Detect which cell encompasses the target text, then output its [X, Y] center coordinate. 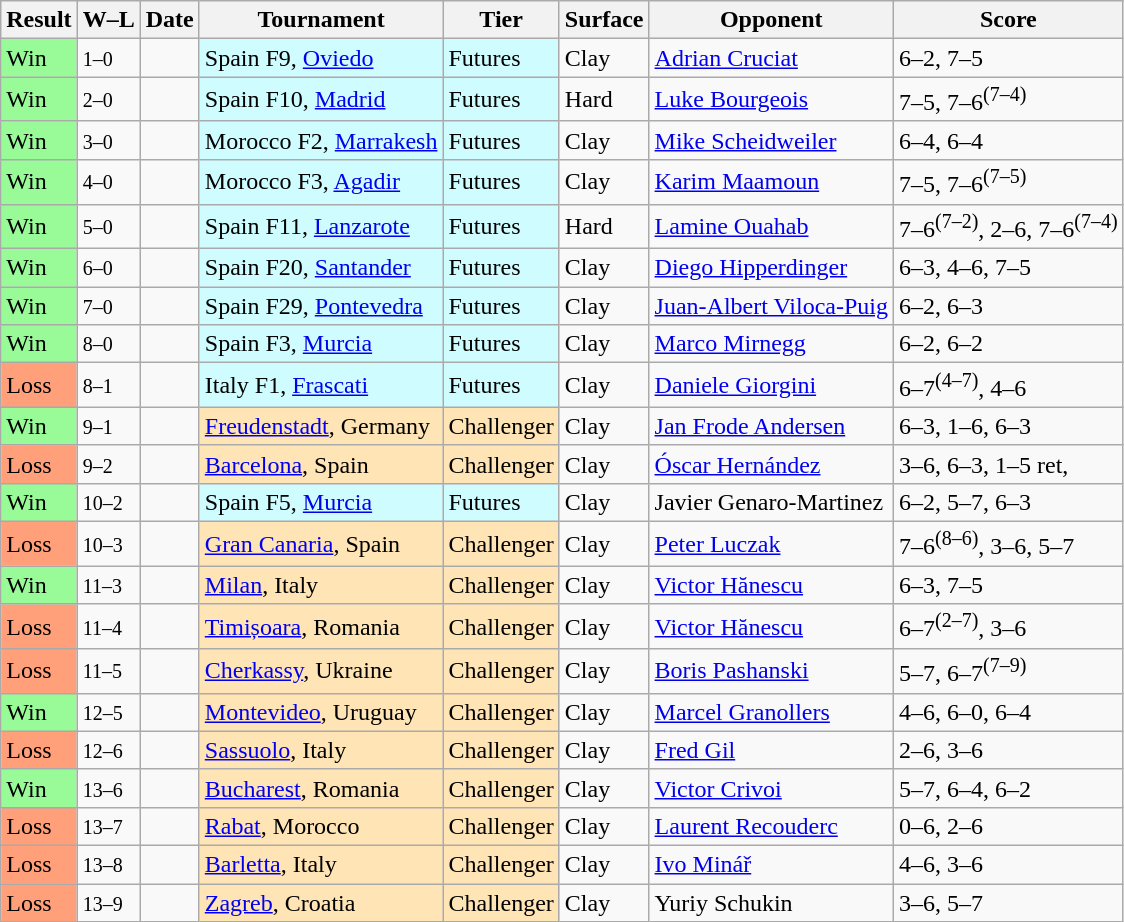
5–0 [108, 226]
Tier [501, 20]
6–7(4–7), 4–6 [1009, 386]
Laurent Recouderc [771, 826]
4–6, 3–6 [1009, 865]
7–0 [108, 306]
10–3 [108, 544]
Cherkassy, Ukraine [321, 672]
6–0 [108, 268]
Gran Canaria, Spain [321, 544]
Karim Maamoun [771, 182]
6–2, 7–5 [1009, 58]
Óscar Hernández [771, 464]
7–6(7–2), 2–6, 7–6(7–4) [1009, 226]
Marco Mirnegg [771, 344]
9–2 [108, 464]
1–0 [108, 58]
Juan-Albert Viloca-Puig [771, 306]
Marcel Granollers [771, 712]
5–7, 6–4, 6–2 [1009, 788]
Ivo Minář [771, 865]
3–6, 6–3, 1–5 ret, [1009, 464]
Spain F3, Murcia [321, 344]
Luke Bourgeois [771, 100]
Mike Scheidweiler [771, 140]
6–2, 6–3 [1009, 306]
Peter Luczak [771, 544]
Morocco F3, Agadir [321, 182]
Spain F5, Murcia [321, 502]
11–5 [108, 672]
6–3, 7–5 [1009, 585]
Bucharest, Romania [321, 788]
0–6, 2–6 [1009, 826]
8–1 [108, 386]
2–0 [108, 100]
Spain F20, Santander [321, 268]
2–6, 3–6 [1009, 750]
5–7, 6–7(7–9) [1009, 672]
Spain F10, Madrid [321, 100]
6–3, 4–6, 7–5 [1009, 268]
Boris Pashanski [771, 672]
Barletta, Italy [321, 865]
Rabat, Morocco [321, 826]
Lamine Ouahab [771, 226]
Adrian Cruciat [771, 58]
Zagreb, Croatia [321, 903]
3–6, 5–7 [1009, 903]
11–3 [108, 585]
Victor Crivoi [771, 788]
12–5 [108, 712]
Surface [604, 20]
8–0 [108, 344]
6–2, 6–2 [1009, 344]
Barcelona, Spain [321, 464]
13–6 [108, 788]
Italy F1, Frascati [321, 386]
Milan, Italy [321, 585]
Fred Gil [771, 750]
Score [1009, 20]
10–2 [108, 502]
Freudenstadt, Germany [321, 426]
6–2, 5–7, 6–3 [1009, 502]
7–5, 7–6(7–4) [1009, 100]
Sassuolo, Italy [321, 750]
13–8 [108, 865]
13–9 [108, 903]
6–4, 6–4 [1009, 140]
Javier Genaro-Martinez [771, 502]
Daniele Giorgini [771, 386]
4–0 [108, 182]
7–5, 7–6(7–5) [1009, 182]
12–6 [108, 750]
Result [39, 20]
Tournament [321, 20]
Date [170, 20]
Spain F9, Oviedo [321, 58]
Montevideo, Uruguay [321, 712]
7–6(8–6), 3–6, 5–7 [1009, 544]
Opponent [771, 20]
4–6, 6–0, 6–4 [1009, 712]
Diego Hipperdinger [771, 268]
6–3, 1–6, 6–3 [1009, 426]
Spain F29, Pontevedra [321, 306]
Timișoara, Romania [321, 626]
3–0 [108, 140]
11–4 [108, 626]
13–7 [108, 826]
9–1 [108, 426]
Morocco F2, Marrakesh [321, 140]
Spain F11, Lanzarote [321, 226]
6–7(2–7), 3–6 [1009, 626]
W–L [108, 20]
Jan Frode Andersen [771, 426]
Yuriy Schukin [771, 903]
